Pinpoint the cell where the given text exists, returning its (x, y) midpoint coordinate. 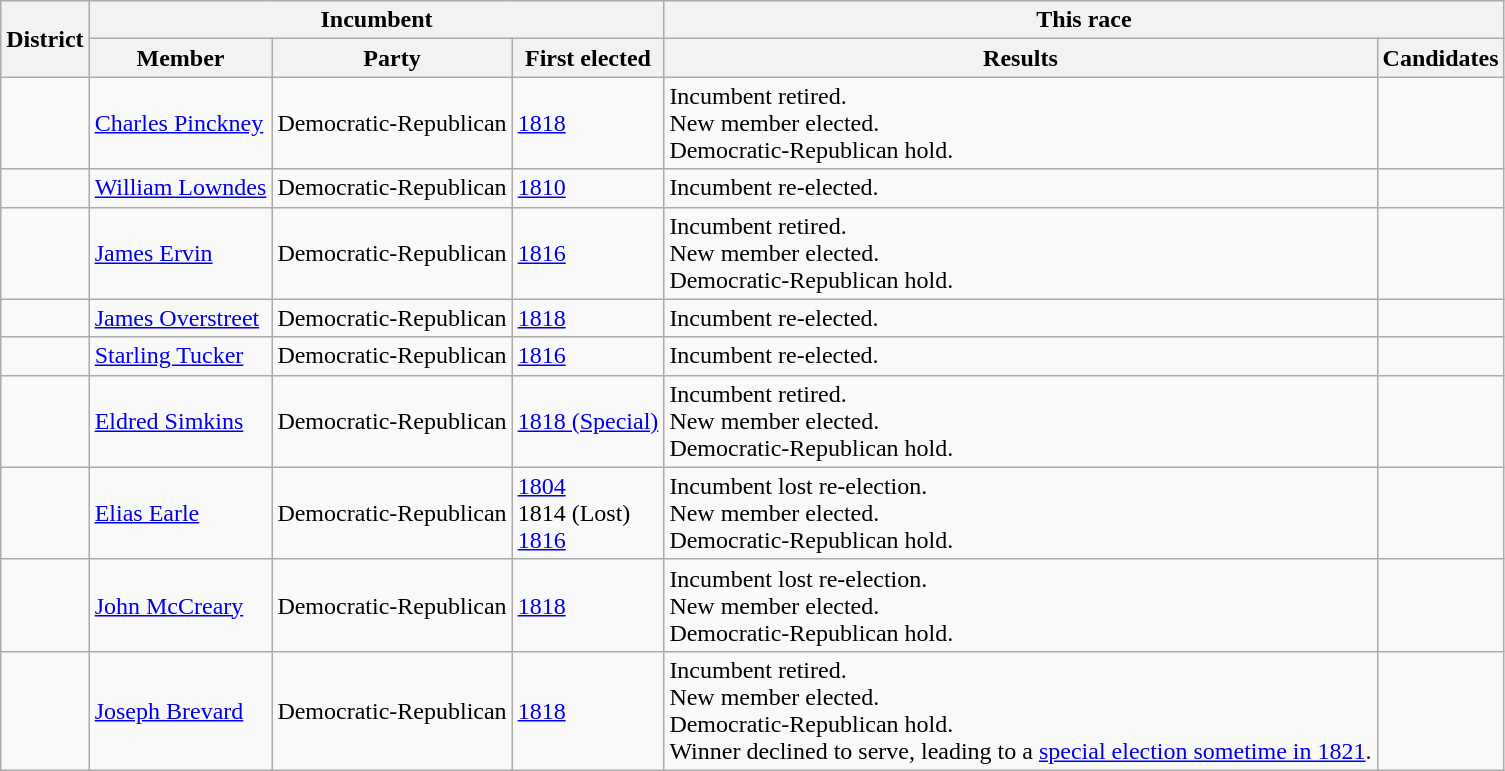
Incumbent (376, 20)
James Ervin (180, 253)
Starling Tucker (180, 356)
1810 (588, 188)
James Overstreet (180, 318)
John McCreary (180, 605)
Results (1020, 58)
Incumbent retired.New member elected.Democratic-Republican hold.Winner declined to serve, leading to a special election sometime in 1821. (1020, 710)
Eldred Simkins (180, 421)
Elias Earle (180, 513)
Charles Pinckney (180, 123)
Member (180, 58)
District (45, 39)
Party (392, 58)
1818 (Special) (588, 421)
18041814 (Lost)1816 (588, 513)
This race (1084, 20)
First elected (588, 58)
William Lowndes (180, 188)
Candidates (1440, 58)
Joseph Brevard (180, 710)
